Scan for the cell matching the given text and deliver its (X, Y) coordinate at center. 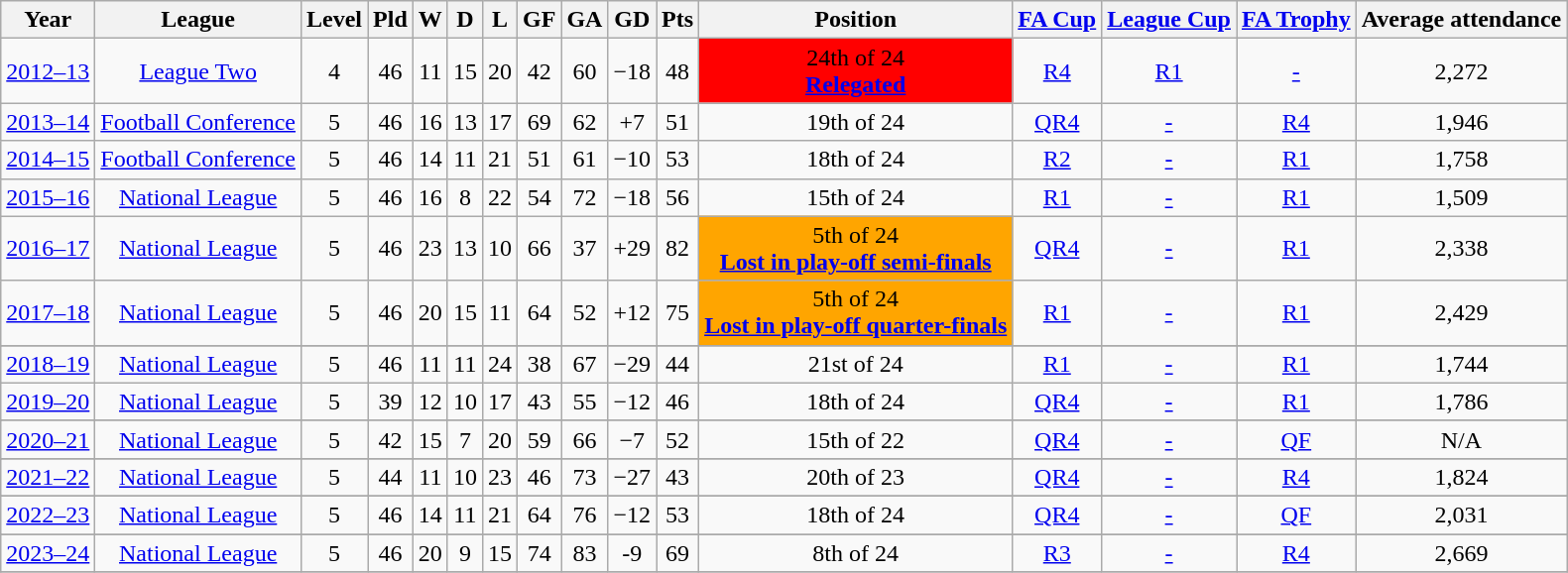
37 (585, 248)
21st of 24 (856, 364)
24th of 24Relegated (856, 71)
+7 (633, 122)
2019–20 (48, 401)
D (464, 20)
20th of 23 (856, 477)
56 (678, 197)
2018–19 (48, 364)
N/A (1462, 439)
62 (585, 122)
2023–24 (48, 552)
7 (464, 439)
GA (585, 20)
League (198, 20)
15th of 22 (856, 439)
82 (678, 248)
12 (430, 401)
GF (539, 20)
75 (678, 313)
15th of 24 (856, 197)
2,031 (1462, 515)
1,758 (1462, 160)
2020–21 (48, 439)
−10 (633, 160)
8 (464, 197)
2016–17 (48, 248)
5th of 24Lost in play-off semi-finals (856, 248)
2,272 (1462, 71)
Pld (391, 20)
2022–23 (48, 515)
League Cup (1169, 20)
+12 (633, 313)
38 (539, 364)
Average attendance (1462, 20)
+29 (633, 248)
GD (633, 20)
60 (585, 71)
76 (585, 515)
1,946 (1462, 122)
R2 (1057, 160)
-9 (633, 552)
2012–13 (48, 71)
2,669 (1462, 552)
73 (585, 477)
67 (585, 364)
R3 (1057, 552)
1,824 (1462, 477)
Position (856, 20)
Year (48, 20)
59 (539, 439)
2,338 (1462, 248)
9 (464, 552)
2013–14 (48, 122)
55 (585, 401)
24 (500, 364)
Level (333, 20)
FA Cup (1057, 20)
61 (585, 160)
8th of 24 (856, 552)
Pts (678, 20)
−29 (633, 364)
39 (391, 401)
48 (678, 71)
19th of 24 (856, 122)
1,786 (1462, 401)
2015–16 (48, 197)
W (430, 20)
L (500, 20)
54 (539, 197)
2014–15 (48, 160)
74 (539, 552)
4 (333, 71)
2021–22 (48, 477)
2,429 (1462, 313)
−27 (633, 477)
League Two (198, 71)
1,509 (1462, 197)
5th of 24Lost in play-off quarter-finals (856, 313)
22 (500, 197)
83 (585, 552)
1,744 (1462, 364)
−7 (633, 439)
72 (585, 197)
FA Trophy (1295, 20)
2017–18 (48, 313)
